Extract the (x, y) coordinate from the center of the cell holding the provided text.  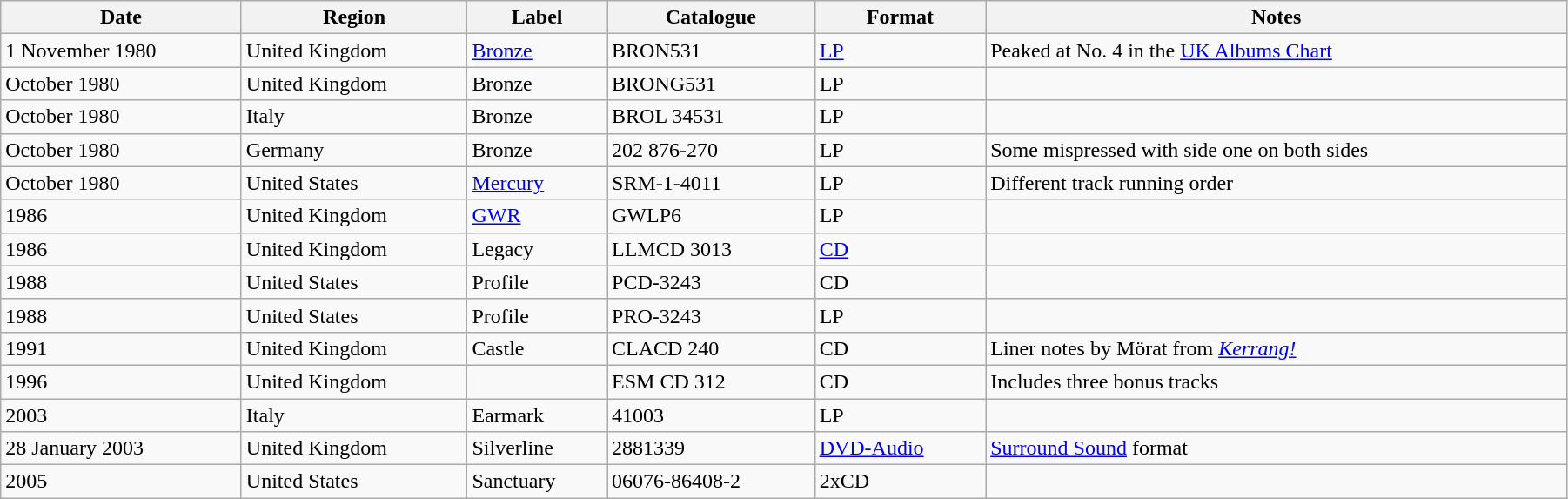
Some mispressed with side one on both sides (1277, 150)
DVD-Audio (900, 448)
Germany (354, 150)
Label (538, 17)
2005 (122, 482)
ESM CD 312 (712, 381)
28 January 2003 (122, 448)
SRM-1-4011 (712, 183)
202 876-270 (712, 150)
41003 (712, 415)
BRONG531 (712, 84)
06076-86408-2 (712, 482)
1991 (122, 348)
Includes three bonus tracks (1277, 381)
Silverline (538, 448)
Liner notes by Mörat from Kerrang! (1277, 348)
1996 (122, 381)
PCD-3243 (712, 282)
2881339 (712, 448)
GWR (538, 216)
Region (354, 17)
Surround Sound format (1277, 448)
Earmark (538, 415)
Castle (538, 348)
Different track running order (1277, 183)
1 November 1980 (122, 51)
Date (122, 17)
BROL 34531 (712, 117)
CLACD 240 (712, 348)
2xCD (900, 482)
Legacy (538, 249)
GWLP6 (712, 216)
Catalogue (712, 17)
2003 (122, 415)
Format (900, 17)
Peaked at No. 4 in the UK Albums Chart (1277, 51)
Notes (1277, 17)
Sanctuary (538, 482)
LLMCD 3013 (712, 249)
PRO-3243 (712, 315)
Mercury (538, 183)
BRON531 (712, 51)
